Output the [X, Y] coordinate of the center of the cell containing the given text.  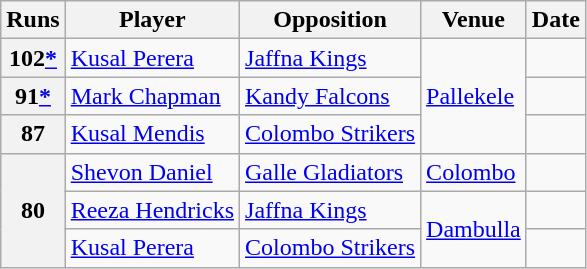
Colombo [474, 172]
Dambulla [474, 229]
Galle Gladiators [330, 172]
Venue [474, 20]
Kandy Falcons [330, 96]
Runs [33, 20]
Pallekele [474, 96]
91* [33, 96]
Reeza Hendricks [152, 210]
Player [152, 20]
Kusal Mendis [152, 134]
80 [33, 210]
Date [556, 20]
Shevon Daniel [152, 172]
Opposition [330, 20]
Mark Chapman [152, 96]
87 [33, 134]
102* [33, 58]
